For the text-containing cell, return its midpoint in [x, y] coordinate format. 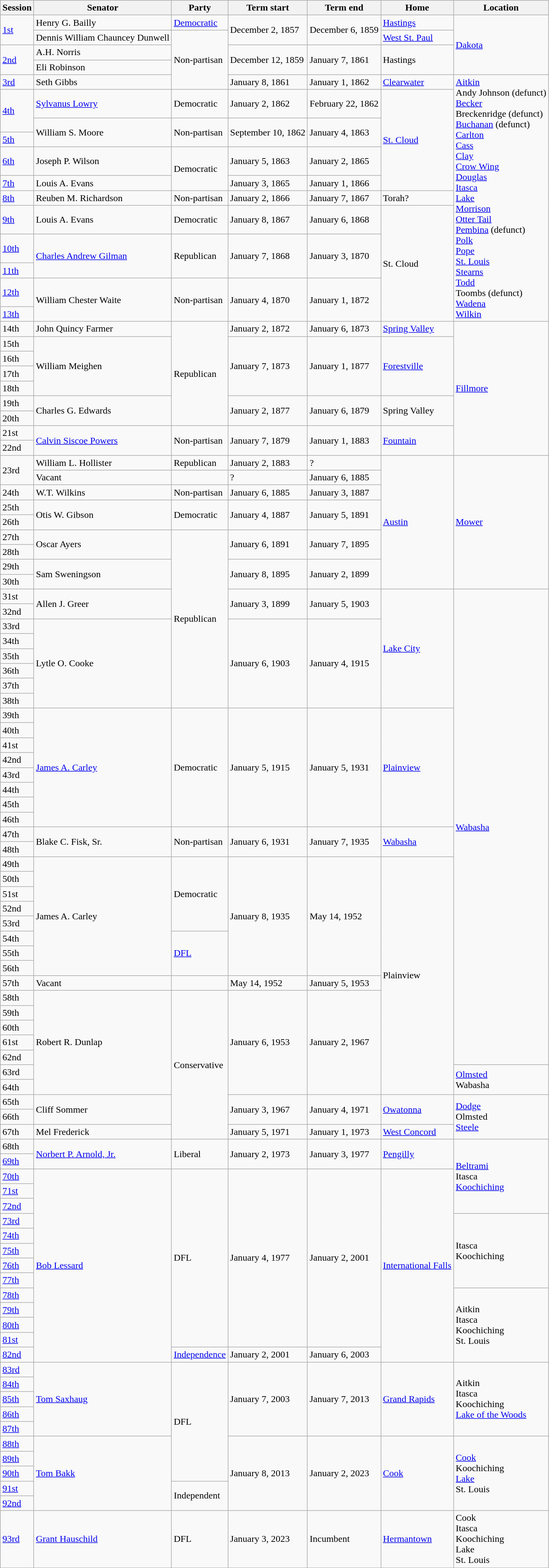
1st [17, 30]
January 3, 1887 [344, 492]
52nd [17, 909]
12th [17, 292]
67th [17, 1131]
10th [17, 249]
December 6, 1859 [344, 30]
3rd [17, 82]
January 2, 1967 [344, 1042]
January 5, 1891 [344, 515]
59th [17, 1013]
William Chester Waite [103, 300]
20th [17, 418]
43rd [17, 775]
Blake C. Fisk, Sr. [103, 842]
Joseph P. Wilson [103, 161]
71st [17, 1191]
5th [17, 139]
Oscar Ayers [103, 544]
Tom Bakk [103, 1473]
70th [17, 1176]
Otis W. Gibson [103, 515]
Mower [501, 523]
28th [17, 552]
7th [17, 183]
91st [17, 1488]
January 6, 1879 [344, 410]
January 6, 1931 [268, 842]
14th [17, 329]
December 2, 1857 [268, 30]
AitkinItascaKoochichingSt. Louis [501, 1325]
January 2, 1862 [268, 104]
19th [17, 403]
83rd [17, 1370]
25th [17, 507]
January 3, 1870 [344, 256]
January 7, 1861 [344, 60]
78th [17, 1295]
57th [17, 983]
82nd [17, 1354]
13th [17, 314]
29th [17, 567]
January 2, 1866 [268, 198]
January 3, 1967 [268, 1109]
89th [17, 1459]
Conservative [200, 1065]
73rd [17, 1221]
27th [17, 537]
55th [17, 953]
Dakota [501, 45]
Grant Hauschild [103, 1539]
65th [17, 1102]
Hermantown [417, 1539]
January 8, 2013 [268, 1473]
40th [17, 730]
January 4, 1887 [268, 515]
49th [17, 864]
18th [17, 388]
53rd [17, 924]
January 1, 1866 [344, 183]
88th [17, 1444]
January 2, 1865 [344, 161]
January 3, 1865 [268, 183]
January 2, 1899 [344, 574]
9th [17, 220]
Senator [103, 8]
Independent [200, 1496]
72nd [17, 1206]
Lake City [417, 648]
76th [17, 1265]
Seth Gibbs [103, 82]
42nd [17, 760]
80th [17, 1325]
17th [17, 373]
West St. Paul [417, 37]
Dennis William Chauncey Dunwell [103, 37]
Charles Andrew Gilman [103, 256]
January 5, 1971 [268, 1131]
50th [17, 879]
William L. Hollister [103, 463]
51st [17, 894]
24th [17, 492]
January 7, 1873 [268, 366]
46th [17, 819]
AitkinItascaKoochichingLake of the Woods [501, 1399]
79th [17, 1310]
61st [17, 1042]
48th [17, 849]
21st [17, 433]
John Quincy Farmer [103, 329]
January 1, 1883 [344, 441]
January 7, 1895 [344, 544]
64th [17, 1087]
Bob Lessard [103, 1265]
74th [17, 1236]
63rd [17, 1072]
Fountain [417, 441]
January 7, 1879 [268, 441]
January 1, 1862 [344, 82]
62nd [17, 1057]
Forestville [417, 366]
Independence [200, 1354]
January 4, 1971 [344, 1109]
January 8, 1935 [268, 916]
22nd [17, 448]
January 2, 1883 [268, 463]
75th [17, 1250]
Allen J. Greer [103, 604]
William S. Moore [103, 133]
February 22, 1862 [344, 104]
33rd [17, 626]
38th [17, 701]
Home [417, 8]
January 6, 1868 [344, 220]
Location [501, 8]
37th [17, 686]
Cook [417, 1473]
January 1, 1872 [344, 300]
Clearwater [417, 82]
January 2, 1872 [268, 329]
January 2, 1973 [268, 1154]
Liberal [200, 1154]
Torah? [417, 198]
January 4, 1870 [268, 300]
Austin [417, 523]
Cliff Sommer [103, 1109]
January 8, 1867 [268, 220]
DodgeOlmstedSteele [501, 1117]
January 5, 1863 [268, 161]
January 6, 1891 [268, 544]
81st [17, 1340]
Incumbent [344, 1539]
January 8, 1895 [268, 574]
January 5, 1953 [344, 983]
December 12, 1859 [268, 60]
85th [17, 1399]
CookItascaKoochichingLakeSt. Louis [501, 1539]
January 4, 1977 [268, 1258]
January 2, 1877 [268, 410]
84th [17, 1384]
Henry G. Bailly [103, 23]
Session [17, 8]
William Meighen [103, 366]
68th [17, 1147]
Lytle O. Cooke [103, 663]
2nd [17, 60]
BeltramiItascaKoochiching [501, 1176]
86th [17, 1414]
26th [17, 522]
January 5, 1915 [268, 767]
January 6, 1903 [268, 663]
15th [17, 344]
16th [17, 359]
January 1, 1973 [344, 1131]
92nd [17, 1503]
January 1, 1877 [344, 366]
West Concord [417, 1131]
W.T. Wilkins [103, 492]
23rd [17, 470]
35th [17, 656]
A.H. Norris [103, 52]
January 4, 1863 [344, 133]
93rd [17, 1539]
6th [17, 161]
45th [17, 805]
8th [17, 198]
January 5, 1931 [344, 767]
January 6, 1953 [268, 1042]
Pengilly [417, 1154]
Grand Rapids [417, 1399]
January 7, 1935 [344, 842]
77th [17, 1280]
Mel Frederick [103, 1131]
Calvin Siscoe Powers [103, 441]
International Falls [417, 1265]
Eli Robinson [103, 67]
Term end [344, 8]
January 6, 1873 [344, 329]
September 10, 1862 [268, 133]
Party [200, 8]
41st [17, 745]
47th [17, 834]
90th [17, 1473]
January 7, 2003 [268, 1399]
January 3, 1899 [268, 604]
Norbert P. Arnold, Jr. [103, 1154]
Term start [268, 8]
Fillmore [501, 388]
January 7, 2013 [344, 1399]
January 3, 2023 [268, 1539]
54th [17, 938]
56th [17, 968]
39th [17, 715]
Robert R. Dunlap [103, 1042]
32nd [17, 611]
CookKoochichingLakeSt. Louis [501, 1473]
Charles G. Edwards [103, 410]
Tom Saxhaug [103, 1399]
58th [17, 998]
66th [17, 1117]
4th [17, 111]
January 7, 1868 [268, 256]
69th [17, 1161]
January 4, 1915 [344, 663]
January 7, 1867 [344, 198]
60th [17, 1027]
31st [17, 596]
ItascaKoochiching [501, 1250]
Owatonna [417, 1109]
January 5, 1903 [344, 604]
OlmstedWabasha [501, 1079]
January 8, 1861 [268, 82]
Reuben M. Richardson [103, 198]
Sylvanus Lowry [103, 104]
January 2, 2023 [344, 1473]
30th [17, 582]
11th [17, 270]
36th [17, 671]
34th [17, 641]
January 6, 2003 [344, 1354]
January 3, 1977 [344, 1154]
87th [17, 1429]
Sam Sweningson [103, 574]
44th [17, 790]
